Output the [x, y] coordinate of the center of the cell containing the given text.  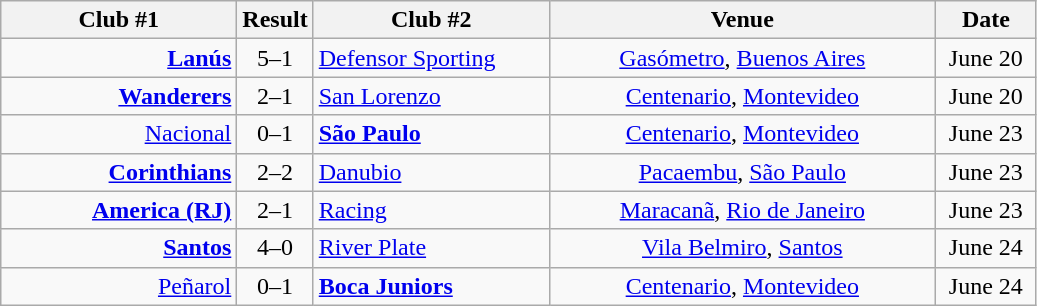
America (RJ) [119, 210]
2–2 [275, 172]
Maracanã, Rio de Janeiro [742, 210]
Pacaembu, São Paulo [742, 172]
Boca Juniors [431, 286]
Santos [119, 248]
Club #2 [431, 20]
Corinthians [119, 172]
4–0 [275, 248]
San Lorenzo [431, 96]
Danubio [431, 172]
5–1 [275, 58]
São Paulo [431, 134]
River Plate [431, 248]
Venue [742, 20]
Vila Belmiro, Santos [742, 248]
Racing [431, 210]
Club #1 [119, 20]
Nacional [119, 134]
Defensor Sporting [431, 58]
Peñarol [119, 286]
Wanderers [119, 96]
Gasómetro, Buenos Aires [742, 58]
Result [275, 20]
Lanús [119, 58]
Date [986, 20]
